Locate the cell with the specified text and output its (x, y) center coordinate. 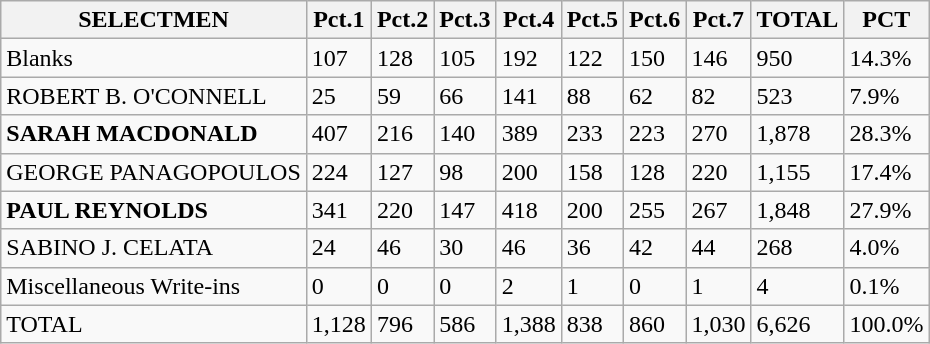
146 (718, 58)
17.4% (886, 172)
233 (592, 134)
950 (798, 58)
PCT (886, 20)
SARAH MACDONALD (154, 134)
389 (528, 134)
341 (338, 210)
4.0% (886, 248)
42 (655, 248)
523 (798, 96)
407 (338, 134)
2 (528, 286)
270 (718, 134)
192 (528, 58)
107 (338, 58)
Blanks (154, 58)
Pct.6 (655, 20)
796 (402, 324)
88 (592, 96)
860 (655, 324)
14.3% (886, 58)
98 (465, 172)
SABINO J. CELATA (154, 248)
66 (465, 96)
Pct.2 (402, 20)
6,626 (798, 324)
Pct.7 (718, 20)
7.9% (886, 96)
1,155 (798, 172)
586 (465, 324)
Pct.4 (528, 20)
30 (465, 248)
25 (338, 96)
Pct.3 (465, 20)
ROBERT B. O'CONNELL (154, 96)
418 (528, 210)
223 (655, 134)
59 (402, 96)
36 (592, 248)
1,878 (798, 134)
Pct.1 (338, 20)
147 (465, 210)
44 (718, 248)
PAUL REYNOLDS (154, 210)
838 (592, 324)
1,388 (528, 324)
Pct.5 (592, 20)
1,848 (798, 210)
158 (592, 172)
1,030 (718, 324)
127 (402, 172)
150 (655, 58)
105 (465, 58)
1,128 (338, 324)
216 (402, 134)
27.9% (886, 210)
268 (798, 248)
82 (718, 96)
140 (465, 134)
SELECTMEN (154, 20)
62 (655, 96)
GEORGE PANAGOPOULOS (154, 172)
0.1% (886, 286)
224 (338, 172)
100.0% (886, 324)
Miscellaneous Write-ins (154, 286)
28.3% (886, 134)
255 (655, 210)
141 (528, 96)
24 (338, 248)
4 (798, 286)
267 (718, 210)
122 (592, 58)
